Identify which cell holds the provided text, then report its [x, y] central coordinate. 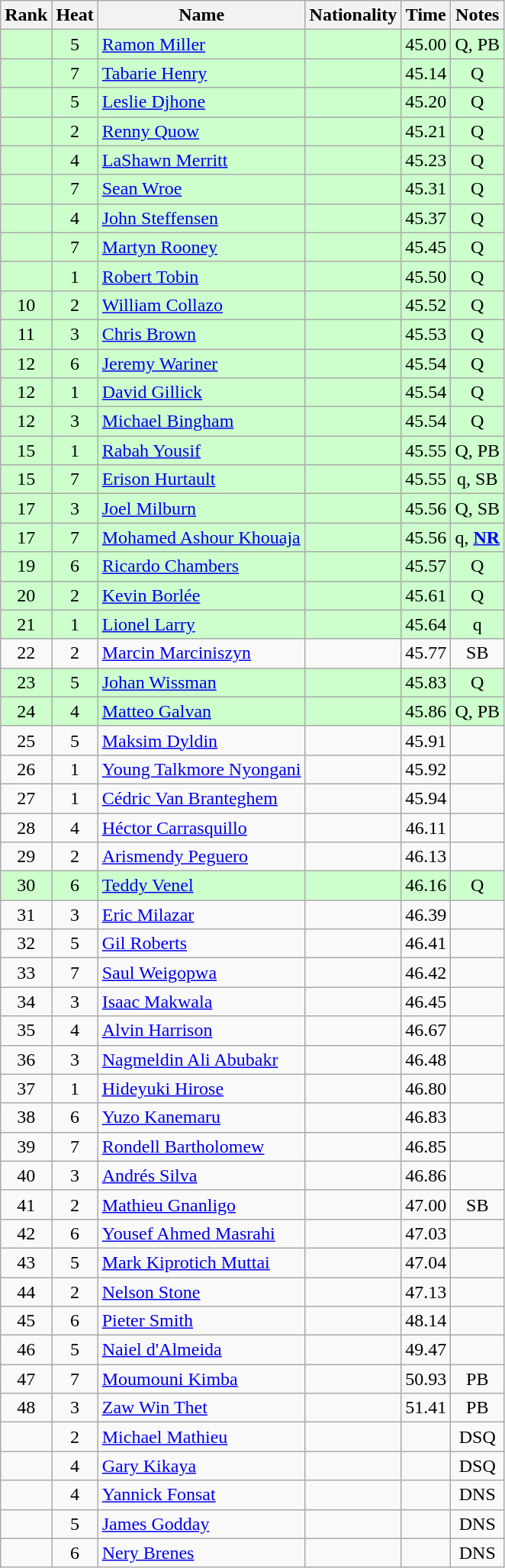
Isaac Makwala [201, 1002]
43 [26, 1262]
Jeremy Wariner [201, 364]
Mohamed Ashour Khouaja [201, 537]
24 [26, 711]
Yuzo Kanemaru [201, 1117]
10 [26, 305]
50.93 [426, 1379]
Rabah Yousif [201, 451]
46 [26, 1350]
Zaw Win Thet [201, 1408]
Ramon Miller [201, 44]
Nelson Stone [201, 1292]
45 [26, 1321]
Matteo Galvan [201, 711]
45.50 [426, 276]
Time [426, 15]
21 [26, 624]
34 [26, 1002]
Mathieu Gnanligo [201, 1204]
40 [26, 1175]
47.04 [426, 1262]
45.83 [426, 682]
Young Talkmore Nyongani [201, 769]
31 [26, 915]
32 [26, 944]
29 [26, 857]
45.91 [426, 740]
Nationality [353, 15]
45.53 [426, 334]
Martyn Rooney [201, 247]
Notes [478, 15]
Renny Quow [201, 131]
35 [26, 1031]
45.20 [426, 102]
Chris Brown [201, 334]
Andrés Silva [201, 1175]
46.11 [426, 827]
Arismendy Peguero [201, 857]
Naiel d'Almeida [201, 1350]
45.94 [426, 798]
Sean Wroe [201, 189]
38 [26, 1117]
Kevin Borlée [201, 595]
45.52 [426, 305]
Mark Kiprotich Muttai [201, 1262]
Johan Wissman [201, 682]
45.77 [426, 653]
46.42 [426, 973]
48 [26, 1408]
Marcin Marciniszyn [201, 653]
25 [26, 740]
41 [26, 1204]
45.64 [426, 624]
45.92 [426, 769]
45.21 [426, 131]
Moumouni Kimba [201, 1379]
Cédric Van Branteghem [201, 798]
37 [26, 1089]
26 [26, 769]
Erison Hurtault [201, 479]
q [478, 624]
Héctor Carrasquillo [201, 827]
Q, SB [478, 508]
44 [26, 1292]
Nagmeldin Ali Abubakr [201, 1060]
Joel Milburn [201, 508]
46.67 [426, 1031]
51.41 [426, 1408]
46.41 [426, 944]
Tabarie Henry [201, 73]
36 [26, 1060]
46.48 [426, 1060]
42 [26, 1233]
30 [26, 886]
46.13 [426, 857]
45.45 [426, 247]
Eric Milazar [201, 915]
Name [201, 15]
Yannick Fonsat [201, 1495]
47.00 [426, 1204]
23 [26, 682]
22 [26, 653]
Yousef Ahmed Masrahi [201, 1233]
28 [26, 827]
46.45 [426, 1002]
William Collazo [201, 305]
Michael Bingham [201, 422]
27 [26, 798]
Saul Weigopwa [201, 973]
33 [26, 973]
Lionel Larry [201, 624]
46.39 [426, 915]
45.86 [426, 711]
48.14 [426, 1321]
46.85 [426, 1146]
Heat [75, 15]
49.47 [426, 1350]
47.03 [426, 1233]
45.57 [426, 566]
45.23 [426, 160]
LaShawn Merritt [201, 160]
39 [26, 1146]
Pieter Smith [201, 1321]
Rondell Bartholomew [201, 1146]
Nery Brenes [201, 1553]
45.00 [426, 44]
Alvin Harrison [201, 1031]
Michael Mathieu [201, 1437]
Robert Tobin [201, 276]
John Steffensen [201, 218]
Gil Roberts [201, 944]
19 [26, 566]
q, SB [478, 479]
46.80 [426, 1089]
Ricardo Chambers [201, 566]
Gary Kikaya [201, 1466]
46.86 [426, 1175]
45.37 [426, 218]
46.83 [426, 1117]
David Gillick [201, 393]
45.61 [426, 595]
11 [26, 334]
Leslie Djhone [201, 102]
James Godday [201, 1524]
47.13 [426, 1292]
45.31 [426, 189]
Rank [26, 15]
20 [26, 595]
46.16 [426, 886]
Hideyuki Hirose [201, 1089]
q, NR [478, 537]
45.14 [426, 73]
47 [26, 1379]
Teddy Venel [201, 886]
Maksim Dyldin [201, 740]
